Provide the [x, y] coordinate of the cell's center where the given text is located.  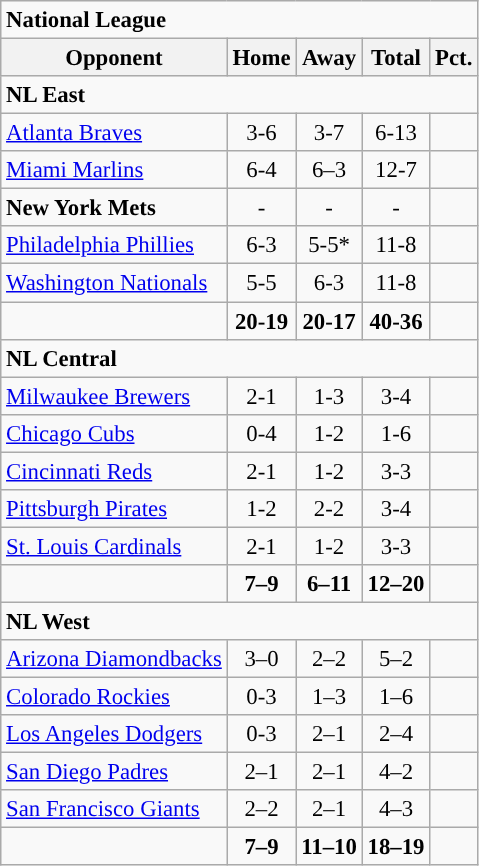
1–3 [329, 697]
Total [396, 58]
Pct. [454, 58]
5–2 [396, 659]
4–3 [396, 809]
2-2 [329, 509]
20-19 [262, 321]
Cincinnati Reds [114, 471]
Los Angeles Dodgers [114, 734]
3-7 [329, 133]
11–10 [329, 847]
NL West [240, 621]
Arizona Diamondbacks [114, 659]
6-13 [396, 133]
6–3 [329, 170]
6-4 [262, 170]
40-36 [396, 321]
20-17 [329, 321]
San Diego Padres [114, 772]
NL East [240, 95]
5-5 [262, 283]
0-4 [262, 433]
1-6 [396, 433]
Chicago Cubs [114, 433]
3-6 [262, 133]
6–11 [329, 584]
5-5* [329, 245]
18–19 [396, 847]
1-3 [329, 396]
Washington Nationals [114, 283]
St. Louis Cardinals [114, 546]
New York Mets [114, 208]
12-7 [396, 170]
Colorado Rockies [114, 697]
Atlanta Braves [114, 133]
3–0 [262, 659]
Home [262, 58]
Away [329, 58]
2–4 [396, 734]
Pittsburgh Pirates [114, 509]
12–20 [396, 584]
4–2 [396, 772]
National League [240, 20]
Miami Marlins [114, 170]
Philadelphia Phillies [114, 245]
San Francisco Giants [114, 809]
Opponent [114, 58]
Milwaukee Brewers [114, 396]
1–6 [396, 697]
NL Central [240, 358]
